From the cell containing the given text, extract its center point as (x, y) coordinate. 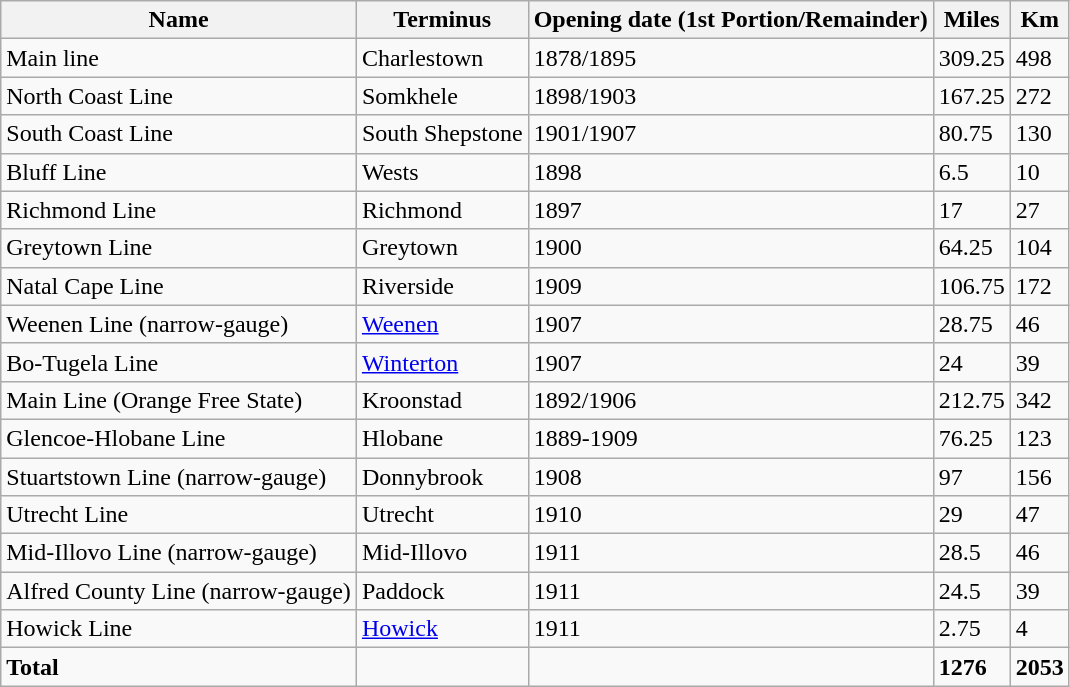
123 (1040, 438)
Bluff Line (179, 172)
1898/1903 (730, 96)
172 (1040, 286)
Total (179, 667)
76.25 (972, 438)
Opening date (1st Portion/Remainder) (730, 20)
309.25 (972, 58)
Natal Cape Line (179, 286)
Kroonstad (442, 400)
212.75 (972, 400)
28.75 (972, 324)
Wests (442, 172)
Somkhele (442, 96)
Alfred County Line (narrow-gauge) (179, 591)
1878/1895 (730, 58)
Weenen Line (narrow-gauge) (179, 324)
South Coast Line (179, 134)
Km (1040, 20)
6.5 (972, 172)
24 (972, 362)
Greytown Line (179, 248)
Miles (972, 20)
Bo-Tugela Line (179, 362)
South Shepstone (442, 134)
1276 (972, 667)
97 (972, 477)
Riverside (442, 286)
Utrecht (442, 515)
Winterton (442, 362)
1901/1907 (730, 134)
1909 (730, 286)
Stuartstown Line (narrow-gauge) (179, 477)
Glencoe-Hlobane Line (179, 438)
64.25 (972, 248)
2.75 (972, 629)
80.75 (972, 134)
10 (1040, 172)
4 (1040, 629)
104 (1040, 248)
106.75 (972, 286)
2053 (1040, 667)
1908 (730, 477)
Mid-Illovo Line (narrow-gauge) (179, 553)
47 (1040, 515)
Greytown (442, 248)
1897 (730, 210)
Charlestown (442, 58)
130 (1040, 134)
North Coast Line (179, 96)
Main line (179, 58)
1900 (730, 248)
498 (1040, 58)
156 (1040, 477)
Richmond Line (179, 210)
Hlobane (442, 438)
Richmond (442, 210)
29 (972, 515)
Weenen (442, 324)
1898 (730, 172)
167.25 (972, 96)
27 (1040, 210)
Howick (442, 629)
Paddock (442, 591)
Mid-Illovo (442, 553)
Name (179, 20)
Utrecht Line (179, 515)
1910 (730, 515)
272 (1040, 96)
1892/1906 (730, 400)
1889-1909 (730, 438)
342 (1040, 400)
Terminus (442, 20)
17 (972, 210)
28.5 (972, 553)
Donnybrook (442, 477)
Main Line (Orange Free State) (179, 400)
24.5 (972, 591)
Howick Line (179, 629)
